Search for the cell housing the specified text and yield its [X, Y] center coordinate. 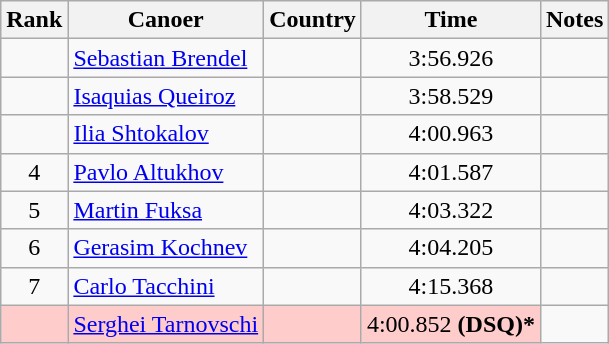
Notes [574, 20]
Pavlo Altukhov [166, 172]
Gerasim Kochnev [166, 248]
Time [450, 20]
5 [34, 210]
Isaquias Queiroz [166, 96]
3:56.926 [450, 58]
Canoer [166, 20]
4:03.322 [450, 210]
4:01.587 [450, 172]
6 [34, 248]
Serghei Tarnovschi [166, 324]
4:15.368 [450, 286]
4:00.963 [450, 134]
Ilia Shtokalov [166, 134]
3:58.529 [450, 96]
Sebastian Brendel [166, 58]
4 [34, 172]
4:00.852 (DSQ)* [450, 324]
Country [313, 20]
7 [34, 286]
Rank [34, 20]
4:04.205 [450, 248]
Martin Fuksa [166, 210]
Carlo Tacchini [166, 286]
